Find where the given text appears and provide that cell's center as (x, y) coordinate. 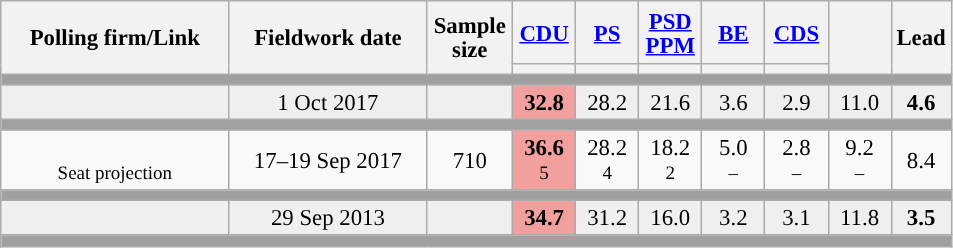
BE (734, 32)
36.65 (544, 160)
PS (608, 32)
3.5 (921, 218)
9.2– (860, 160)
PSDPPM (670, 32)
CDU (544, 32)
Polling firm/Link (115, 38)
16.0 (670, 218)
11.8 (860, 218)
29 Sep 2013 (328, 218)
18.22 (670, 160)
28.24 (608, 160)
Fieldwork date (328, 38)
Lead (921, 38)
11.0 (860, 102)
3.2 (734, 218)
28.2 (608, 102)
4.6 (921, 102)
710 (470, 160)
Sample size (470, 38)
34.7 (544, 218)
Seat projection (115, 160)
17–19 Sep 2017 (328, 160)
8.4 (921, 160)
3.6 (734, 102)
31.2 (608, 218)
3.1 (796, 218)
CDS (796, 32)
2.8– (796, 160)
21.6 (670, 102)
5.0– (734, 160)
1 Oct 2017 (328, 102)
2.9 (796, 102)
32.8 (544, 102)
